Search for the cell housing the specified text and yield its (X, Y) center coordinate. 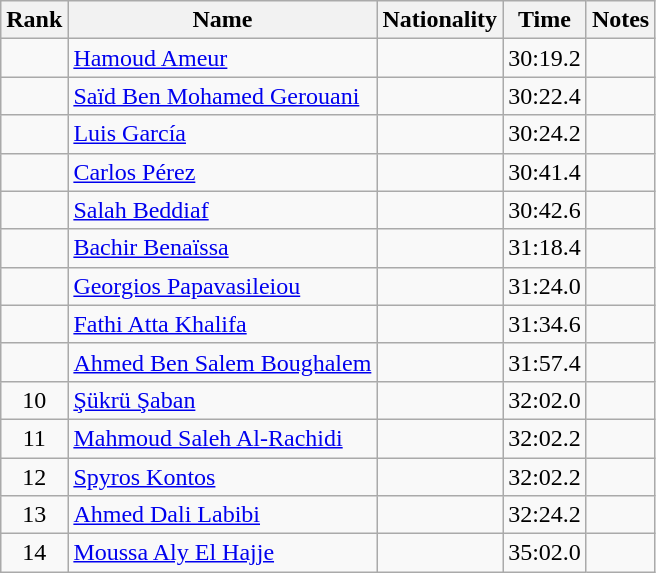
Ahmed Dali Labibi (222, 515)
Georgios Papavasileiou (222, 286)
12 (34, 477)
Bachir Benaïssa (222, 248)
Hamoud Ameur (222, 58)
30:22.4 (545, 96)
31:18.4 (545, 248)
32:24.2 (545, 515)
31:34.6 (545, 324)
Name (222, 20)
30:42.6 (545, 210)
11 (34, 438)
Salah Beddiaf (222, 210)
Time (545, 20)
Spyros Kontos (222, 477)
Moussa Aly El Hajje (222, 553)
Nationality (440, 20)
30:19.2 (545, 58)
Şükrü Şaban (222, 400)
10 (34, 400)
Luis García (222, 134)
35:02.0 (545, 553)
14 (34, 553)
Notes (620, 20)
32:02.0 (545, 400)
30:24.2 (545, 134)
Ahmed Ben Salem Boughalem (222, 362)
13 (34, 515)
30:41.4 (545, 172)
31:24.0 (545, 286)
Rank (34, 20)
31:57.4 (545, 362)
Mahmoud Saleh Al-Rachidi (222, 438)
Saïd Ben Mohamed Gerouani (222, 96)
Carlos Pérez (222, 172)
Fathi Atta Khalifa (222, 324)
